Capture the cell that displays the provided text and extract its (X, Y) central coordinate. 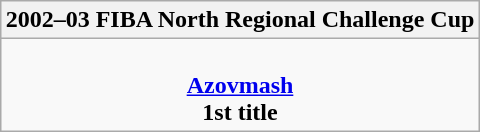
Azovmash 1st title (240, 85)
2002–03 FIBA North Regional Challenge Cup (240, 20)
